Detect which cell encompasses the target text, then output its [x, y] center coordinate. 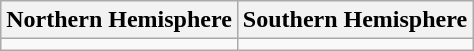
Northern Hemisphere [120, 20]
Southern Hemisphere [354, 20]
